From the cell containing the given text, extract its center point as [x, y] coordinate. 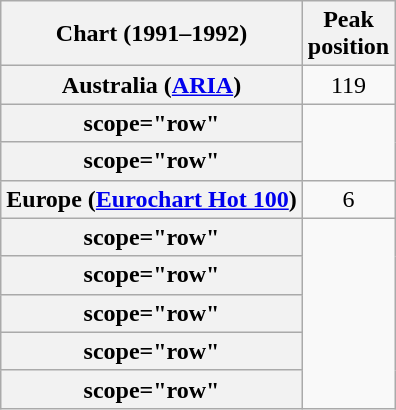
Australia (ARIA) [152, 85]
Chart (1991–1992) [152, 34]
6 [348, 199]
119 [348, 85]
Peakposition [348, 34]
Europe (Eurochart Hot 100) [152, 199]
